Pinpoint the cell where the given text exists, returning its (X, Y) midpoint coordinate. 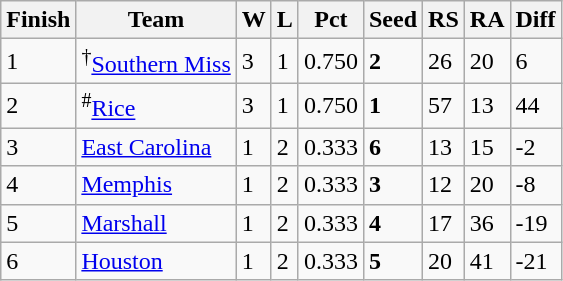
57 (444, 106)
Pct (330, 20)
Marshall (156, 223)
-2 (536, 147)
41 (487, 261)
44 (536, 106)
Houston (156, 261)
Diff (536, 20)
26 (444, 62)
15 (487, 147)
RS (444, 20)
-8 (536, 185)
Memphis (156, 185)
-21 (536, 261)
12 (444, 185)
Seed (392, 20)
RA (487, 20)
W (254, 20)
#Rice (156, 106)
L (284, 20)
†Southern Miss (156, 62)
Finish (38, 20)
17 (444, 223)
East Carolina (156, 147)
-19 (536, 223)
Team (156, 20)
36 (487, 223)
